Find where the given text appears and provide that cell's center as [X, Y] coordinate. 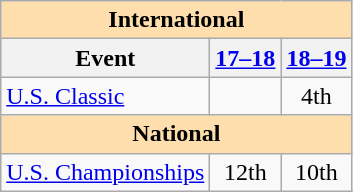
Event [106, 58]
U.S. Classic [106, 96]
National [176, 134]
U.S. Championships [106, 172]
International [176, 20]
12th [246, 172]
10th [316, 172]
4th [316, 96]
17–18 [246, 58]
18–19 [316, 58]
